Capture the cell that displays the provided text and extract its [x, y] central coordinate. 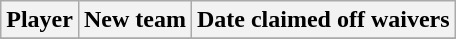
Player [40, 20]
Date claimed off waivers [323, 20]
New team [134, 20]
